Locate the cell with the specified text and output its [X, Y] center coordinate. 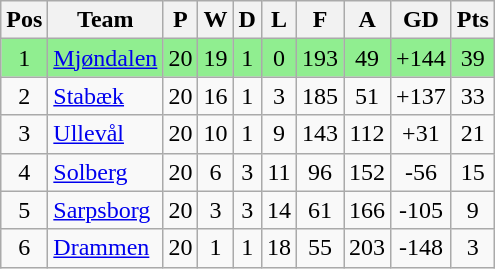
18 [278, 248]
0 [278, 58]
Pos [24, 20]
51 [368, 96]
+137 [422, 96]
33 [472, 96]
61 [320, 210]
F [320, 20]
P [180, 20]
-148 [422, 248]
Solberg [106, 172]
16 [216, 96]
96 [320, 172]
166 [368, 210]
143 [320, 134]
W [216, 20]
112 [368, 134]
-105 [422, 210]
-56 [422, 172]
39 [472, 58]
Ullevål [106, 134]
Team [106, 20]
19 [216, 58]
11 [278, 172]
2 [24, 96]
Mjøndalen [106, 58]
10 [216, 134]
4 [24, 172]
21 [472, 134]
Stabæk [106, 96]
GD [422, 20]
14 [278, 210]
193 [320, 58]
15 [472, 172]
152 [368, 172]
203 [368, 248]
55 [320, 248]
Pts [472, 20]
5 [24, 210]
Drammen [106, 248]
+31 [422, 134]
185 [320, 96]
+144 [422, 58]
D [247, 20]
A [368, 20]
49 [368, 58]
L [278, 20]
Sarpsborg [106, 210]
